Return (X, Y) of the center of cell containing provided text 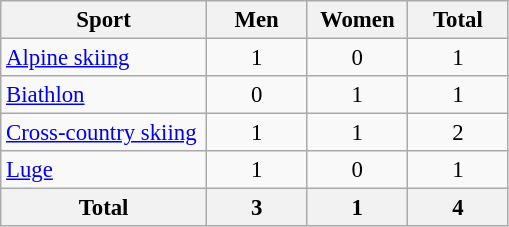
Women (358, 20)
2 (458, 133)
Biathlon (104, 95)
Alpine skiing (104, 58)
4 (458, 208)
Luge (104, 170)
Sport (104, 20)
Men (256, 20)
3 (256, 208)
Cross-country skiing (104, 133)
